Capture the cell that displays the provided text and extract its (x, y) central coordinate. 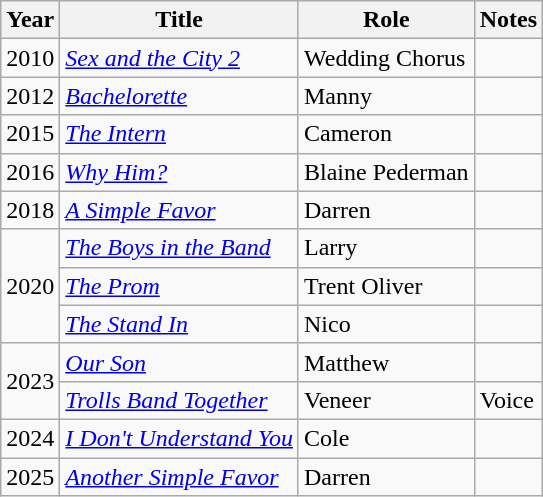
2023 (30, 381)
2012 (30, 96)
Manny (386, 96)
Blaine Pederman (386, 172)
Trent Oliver (386, 286)
The Intern (180, 134)
I Don't Understand You (180, 438)
2025 (30, 477)
Cole (386, 438)
Notes (508, 20)
2024 (30, 438)
2010 (30, 58)
Bachelorette (180, 96)
Year (30, 20)
Role (386, 20)
Trolls Band Together (180, 400)
Nico (386, 324)
The Stand In (180, 324)
Sex and the City 2 (180, 58)
Voice (508, 400)
Another Simple Favor (180, 477)
The Prom (180, 286)
Why Him? (180, 172)
Title (180, 20)
Larry (386, 248)
Cameron (386, 134)
The Boys in the Band (180, 248)
A Simple Favor (180, 210)
Wedding Chorus (386, 58)
Our Son (180, 362)
Veneer (386, 400)
Matthew (386, 362)
2020 (30, 286)
2018 (30, 210)
2015 (30, 134)
2016 (30, 172)
